Provide the [X, Y] coordinate of the cell's center where the given text is located.  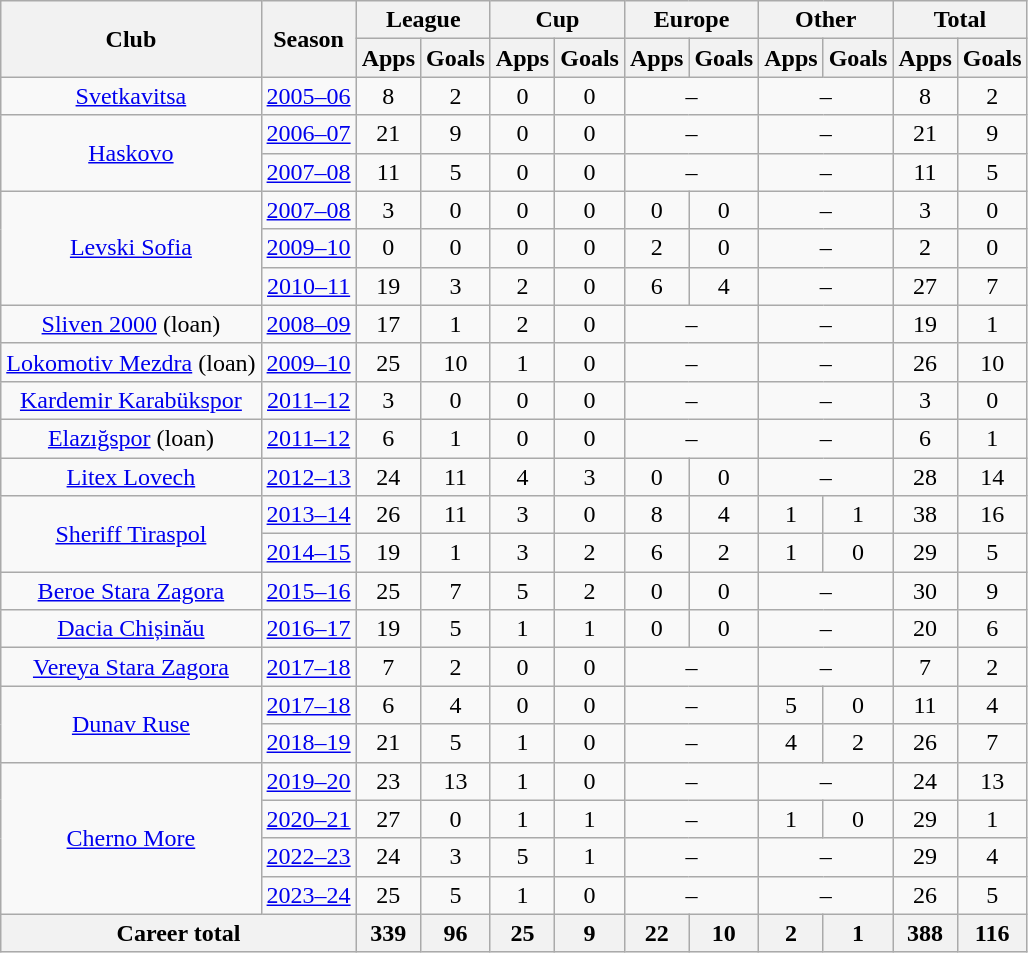
2006–07 [308, 134]
League [423, 20]
Cherno More [131, 838]
Dacia Chișinău [131, 629]
Europe [691, 20]
Cup [557, 20]
2018–19 [308, 743]
Lokomotiv Mezdra (loan) [131, 362]
2016–17 [308, 629]
Season [308, 39]
2015–16 [308, 591]
Club [131, 39]
14 [992, 477]
2010–11 [308, 286]
388 [925, 933]
28 [925, 477]
16 [992, 515]
Svetkavitsa [131, 96]
Litex Lovech [131, 477]
2022–23 [308, 857]
2014–15 [308, 553]
Dunav Ruse [131, 724]
96 [456, 933]
2008–09 [308, 324]
Beroe Stara Zagora [131, 591]
Other [826, 20]
22 [656, 933]
2012–13 [308, 477]
23 [388, 781]
38 [925, 515]
Total [960, 20]
Haskovo [131, 153]
2019–20 [308, 781]
Sliven 2000 (loan) [131, 324]
Vereya Stara Zagora [131, 667]
Kardemir Karabükspor [131, 400]
Sheriff Tiraspol [131, 534]
2005–06 [308, 96]
2013–14 [308, 515]
2023–24 [308, 895]
2020–21 [308, 819]
116 [992, 933]
Elazığspor (loan) [131, 438]
Levski Sofia [131, 248]
30 [925, 591]
17 [388, 324]
Career total [178, 933]
20 [925, 629]
339 [388, 933]
